Scan for the cell matching the given text and deliver its (x, y) coordinate at center. 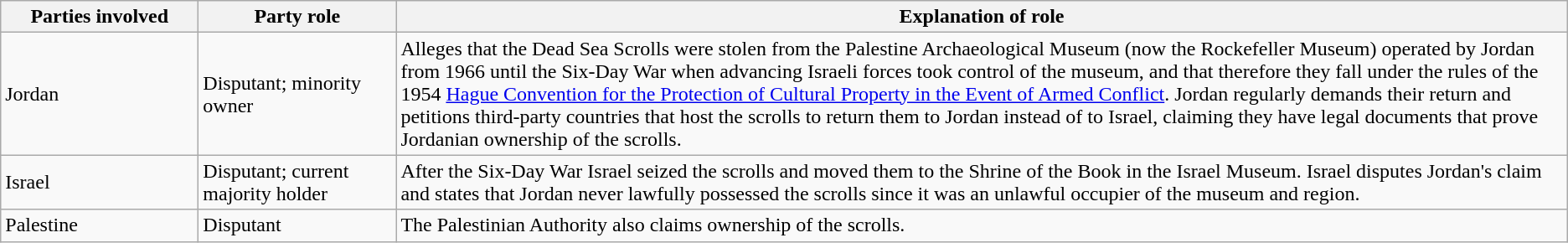
The Palestinian Authority also claims ownership of the scrolls. (982, 225)
Jordan (100, 94)
Party role (297, 17)
Israel (100, 183)
Disputant (297, 225)
Disputant; current majority holder (297, 183)
Disputant; minority owner (297, 94)
Parties involved (100, 17)
Explanation of role (982, 17)
Palestine (100, 225)
